Return the (X, Y) coordinate for the center point of the cell that contains the specified text.  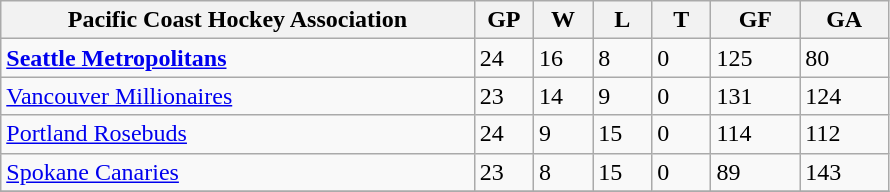
112 (844, 134)
GF (756, 20)
114 (756, 134)
W (562, 20)
T (682, 20)
L (622, 20)
Pacific Coast Hockey Association (238, 20)
16 (562, 58)
143 (844, 172)
125 (756, 58)
GP (504, 20)
Seattle Metropolitans (238, 58)
Portland Rosebuds (238, 134)
89 (756, 172)
Spokane Canaries (238, 172)
80 (844, 58)
124 (844, 96)
Vancouver Millionaires (238, 96)
14 (562, 96)
131 (756, 96)
GA (844, 20)
